Return the [X, Y] coordinate for the center point of the cell that contains the specified text.  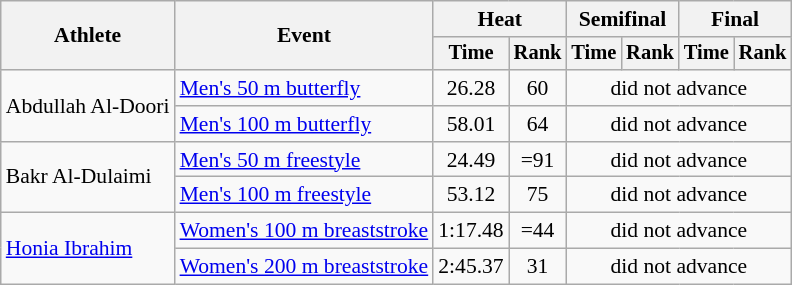
64 [538, 124]
Abdullah Al-Doori [88, 106]
=44 [538, 231]
Men's 100 m butterfly [304, 124]
1:17.48 [470, 231]
75 [538, 195]
Bakr Al-Dulaimi [88, 178]
Heat [500, 19]
Semifinal [622, 19]
=91 [538, 160]
Men's 50 m butterfly [304, 88]
Event [304, 36]
Honia Ibrahim [88, 248]
Final [735, 19]
31 [538, 267]
53.12 [470, 195]
Women's 200 m breaststroke [304, 267]
24.49 [470, 160]
60 [538, 88]
Men's 50 m freestyle [304, 160]
58.01 [470, 124]
2:45.37 [470, 267]
Athlete [88, 36]
26.28 [470, 88]
Men's 100 m freestyle [304, 195]
Women's 100 m breaststroke [304, 231]
